Extract the (x, y) coordinate from the center of the cell holding the provided text.  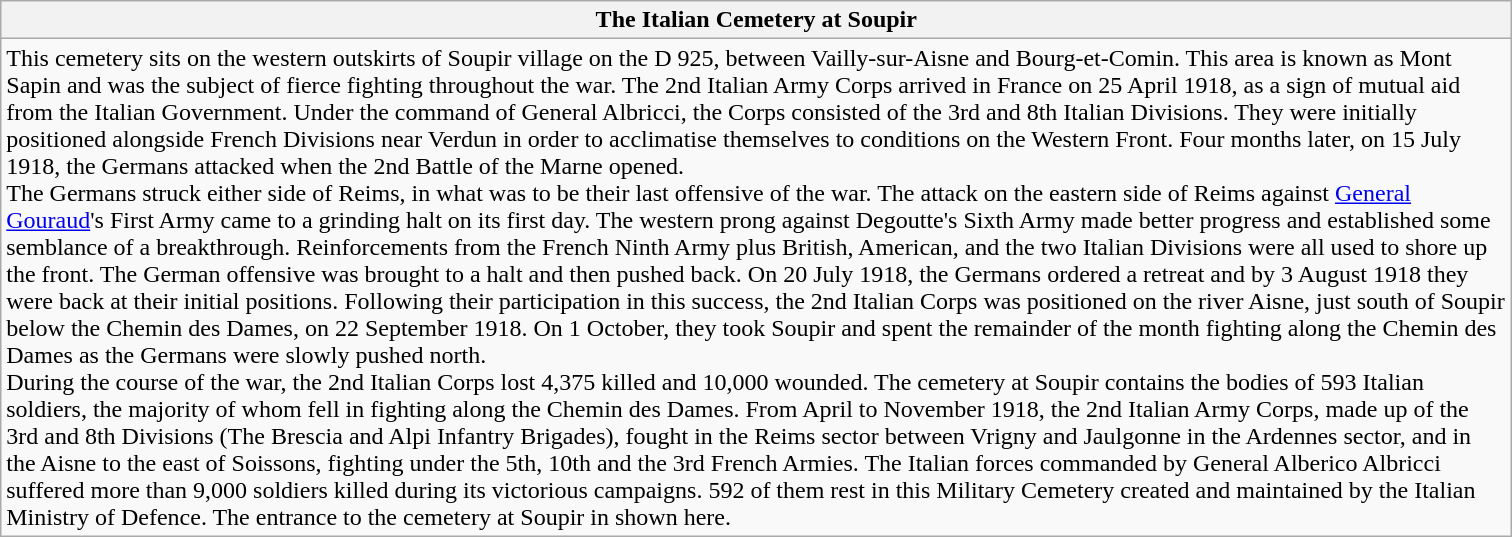
The Italian Cemetery at Soupir (756, 20)
